Pinpoint the cell where the given text exists, returning its [X, Y] midpoint coordinate. 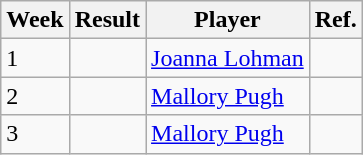
Ref. [336, 20]
2 [35, 96]
Week [35, 20]
Result [107, 20]
Player [228, 20]
3 [35, 134]
1 [35, 58]
Joanna Lohman [228, 58]
